Search for the cell housing the specified text and yield its [X, Y] center coordinate. 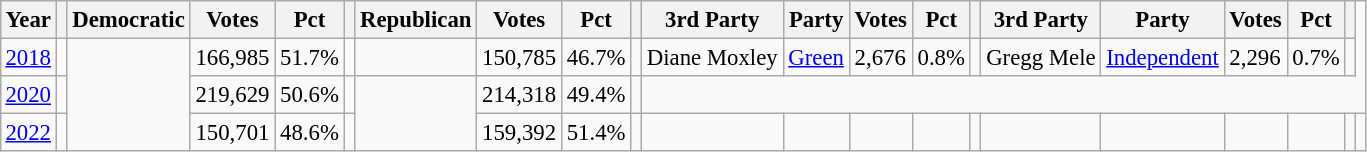
Diane Moxley [712, 57]
0.7% [1316, 57]
49.4% [596, 95]
Gregg Mele [1041, 57]
46.7% [596, 57]
2,676 [880, 57]
48.6% [310, 133]
Year [28, 20]
Independent [1162, 57]
166,985 [232, 57]
150,785 [520, 57]
Green [816, 57]
2022 [28, 133]
159,392 [520, 133]
214,318 [520, 95]
Republican [416, 20]
2018 [28, 57]
219,629 [232, 95]
50.6% [310, 95]
51.7% [310, 57]
Democratic [128, 20]
2020 [28, 95]
0.8% [941, 57]
2,296 [1256, 57]
51.4% [596, 133]
150,701 [232, 133]
